Pinpoint the cell where the given text exists, returning its [x, y] midpoint coordinate. 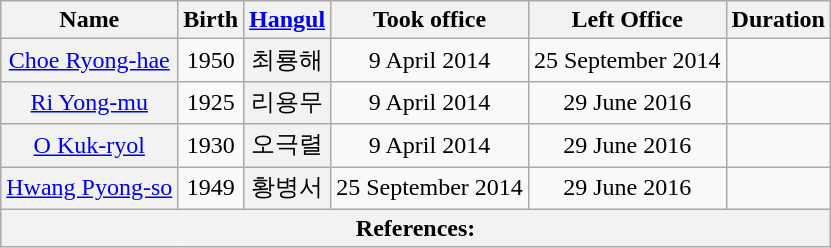
최룡해 [288, 60]
Took office [430, 20]
1925 [211, 102]
1950 [211, 60]
References: [416, 228]
Left Office [627, 20]
Name [90, 20]
Hwang Pyong-so [90, 188]
리용무 [288, 102]
1930 [211, 146]
Birth [211, 20]
1949 [211, 188]
O Kuk-ryol [90, 146]
오극렬 [288, 146]
Duration [778, 20]
Hangul [288, 20]
황병서 [288, 188]
Choe Ryong-hae [90, 60]
Ri Yong-mu [90, 102]
